Detect which cell encompasses the target text, then output its (x, y) center coordinate. 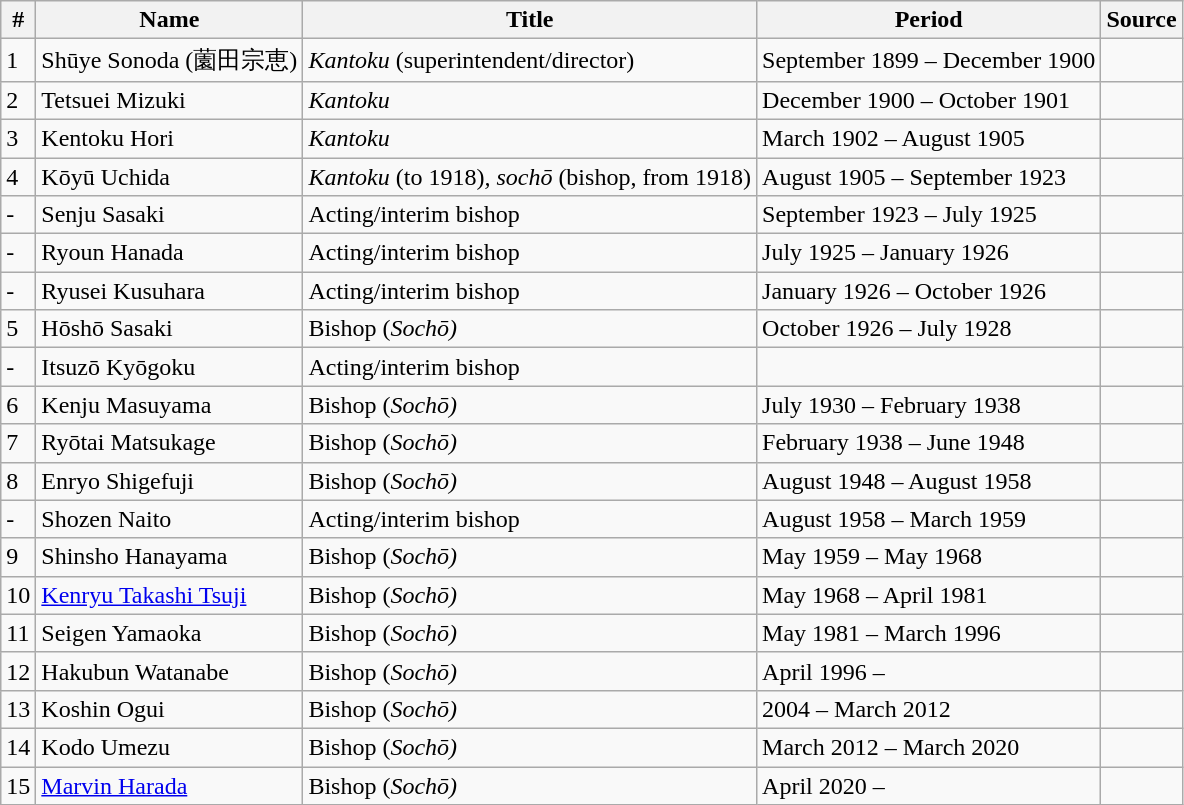
2004 – March 2012 (929, 709)
March 1902 – August 1905 (929, 138)
Kenryu Takashi Tsuji (170, 595)
Hakubun Watanabe (170, 671)
Shūye Sonoda (薗田宗恵) (170, 60)
Shinsho Hanayama (170, 557)
12 (18, 671)
July 1930 – February 1938 (929, 405)
13 (18, 709)
August 1958 – March 1959 (929, 519)
Name (170, 20)
Source (1142, 20)
11 (18, 633)
Ryoun Hanada (170, 253)
Kodo Umezu (170, 747)
January 1926 – October 1926 (929, 291)
April 1996 – (929, 671)
Ryusei Kusuhara (170, 291)
8 (18, 481)
Itsuzō Kyōgoku (170, 367)
10 (18, 595)
Title (530, 20)
July 1925 – January 1926 (929, 253)
October 1926 – July 1928 (929, 329)
Tetsuei Mizuki (170, 100)
1 (18, 60)
August 1948 – August 1958 (929, 481)
December 1900 – October 1901 (929, 100)
September 1899 – December 1900 (929, 60)
6 (18, 405)
Kōyū Uchida (170, 177)
Marvin Harada (170, 785)
Kenju Masuyama (170, 405)
February 1938 – June 1948 (929, 443)
May 1968 – April 1981 (929, 595)
7 (18, 443)
# (18, 20)
14 (18, 747)
4 (18, 177)
Senju Sasaki (170, 215)
Hōshō Sasaki (170, 329)
5 (18, 329)
May 1981 – March 1996 (929, 633)
9 (18, 557)
Enryo Shigefuji (170, 481)
September 1923 – July 1925 (929, 215)
3 (18, 138)
May 1959 – May 1968 (929, 557)
April 2020 – (929, 785)
Kentoku Hori (170, 138)
Kantoku (superintendent/director) (530, 60)
Ryōtai Matsukage (170, 443)
2 (18, 100)
March 2012 – March 2020 (929, 747)
Koshin Ogui (170, 709)
Seigen Yamaoka (170, 633)
Period (929, 20)
Kantoku (to 1918), sochō (bishop, from 1918) (530, 177)
August 1905 – September 1923 (929, 177)
Shozen Naito (170, 519)
15 (18, 785)
